Provide the [x, y] coordinate of the cell's center where the given text is located.  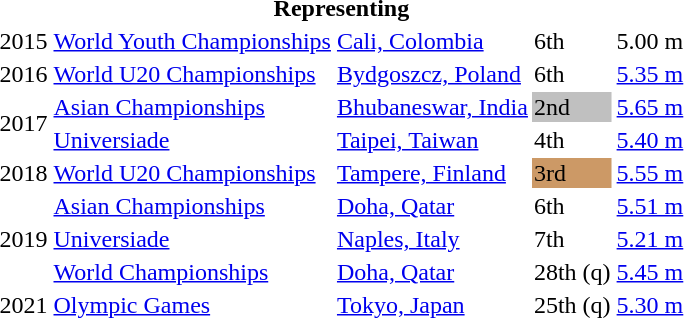
Cali, Colombia [432, 41]
7th [572, 239]
Naples, Italy [432, 239]
2nd [572, 107]
Taipei, Taiwan [432, 140]
4th [572, 140]
28th (q) [572, 272]
Bydgoszcz, Poland [432, 74]
World Youth Championships [192, 41]
3rd [572, 173]
World Championships [192, 272]
Tampere, Finland [432, 173]
Bhubaneswar, India [432, 107]
